Pinpoint the cell where the given text exists, returning its (X, Y) midpoint coordinate. 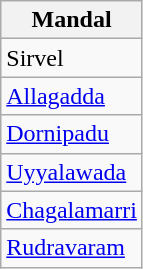
Allagadda (72, 96)
Chagalamarri (72, 210)
Dornipadu (72, 134)
Mandal (72, 20)
Uyyalawada (72, 172)
Rudravaram (72, 248)
Sirvel (72, 58)
